Extract the [X, Y] coordinate from the center of the cell holding the provided text.  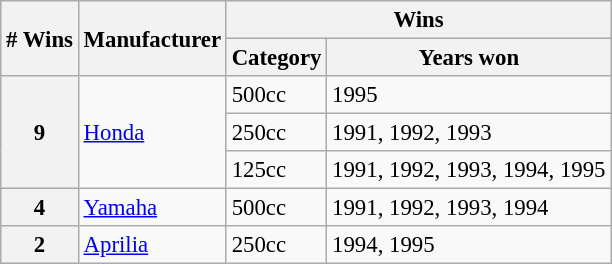
Years won [469, 58]
9 [40, 132]
Manufacturer [152, 38]
Wins [418, 20]
Aprilia [152, 245]
Category [276, 58]
# Wins [40, 38]
125cc [276, 170]
Yamaha [152, 208]
2 [40, 245]
1995 [469, 95]
1991, 1992, 1993, 1994, 1995 [469, 170]
1994, 1995 [469, 245]
Honda [152, 132]
1991, 1992, 1993 [469, 133]
1991, 1992, 1993, 1994 [469, 208]
4 [40, 208]
